Extract the (x, y) coordinate from the center of the cell holding the provided text.  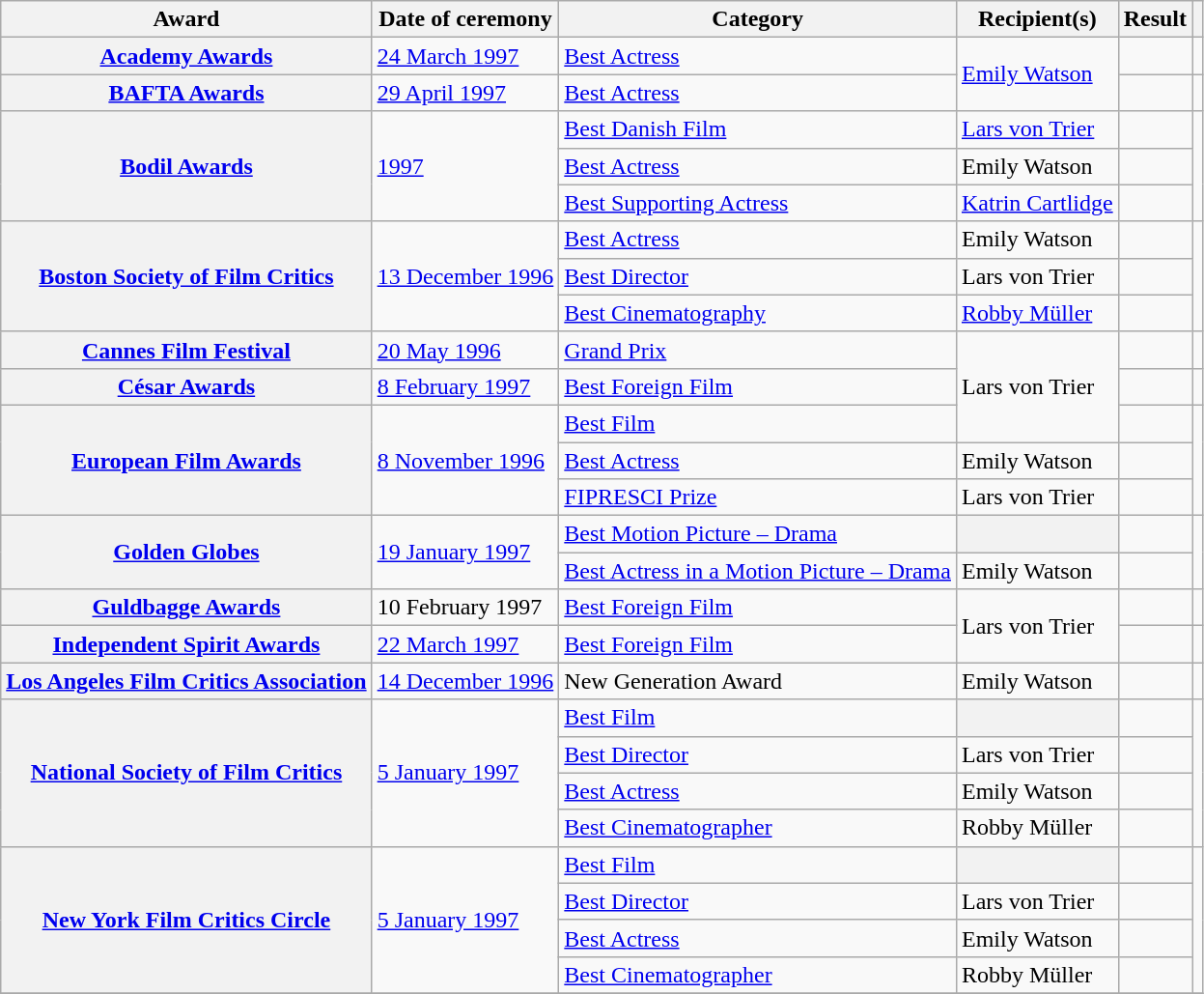
FIPRESCI Prize (758, 497)
Best Supporting Actress (758, 203)
29 April 1997 (465, 93)
Recipient(s) (1037, 19)
Result (1155, 19)
Category (758, 19)
Best Motion Picture – Drama (758, 534)
Best Actress in a Motion Picture – Drama (758, 571)
10 February 1997 (465, 608)
Guldbagge Awards (186, 608)
New York Film Critics Circle (186, 920)
Los Angeles Film Critics Association (186, 681)
Date of ceremony (465, 19)
BAFTA Awards (186, 93)
Grand Prix (758, 350)
1997 (465, 166)
Cannes Film Festival (186, 350)
New Generation Award (758, 681)
Bodil Awards (186, 166)
14 December 1996 (465, 681)
24 March 1997 (465, 56)
19 January 1997 (465, 553)
Best Danish Film (758, 129)
Best Cinematography (758, 313)
Award (186, 19)
European Film Awards (186, 460)
8 November 1996 (465, 460)
National Society of Film Critics (186, 773)
8 February 1997 (465, 386)
Katrin Cartlidge (1037, 203)
Golden Globes (186, 553)
Independent Spirit Awards (186, 644)
César Awards (186, 386)
20 May 1996 (465, 350)
13 December 1996 (465, 276)
22 March 1997 (465, 644)
Academy Awards (186, 56)
Boston Society of Film Critics (186, 276)
